For the text-containing cell, return its midpoint in [X, Y] coordinate format. 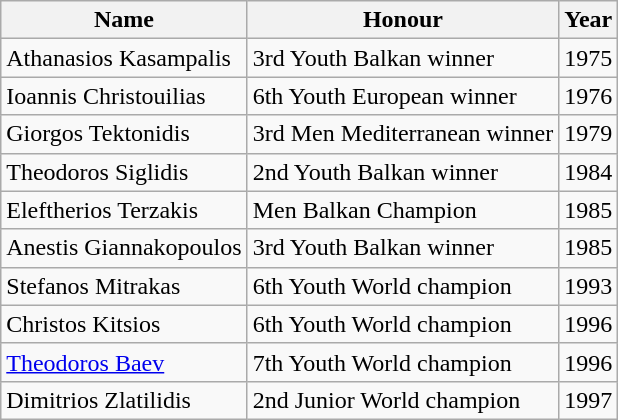
Athanasios Kasampalis [124, 58]
6th Youth European winner [403, 96]
Stefanos Mitrakas [124, 286]
1979 [588, 134]
Ioannis Christouilias [124, 96]
Name [124, 20]
2nd Youth Balkan winner [403, 172]
Dimitrios Zlatilidis [124, 400]
7th Youth World champion [403, 362]
Giorgos Tektonidis [124, 134]
Eleftherios Terzakis [124, 210]
1993 [588, 286]
Theodoros Siglidis [124, 172]
1975 [588, 58]
2nd Junior World champion [403, 400]
1976 [588, 96]
Theodoros Baev [124, 362]
Christos Kitsios [124, 324]
Men Balkan Champion [403, 210]
Year [588, 20]
3rd Men Mediterranean winner [403, 134]
1997 [588, 400]
Anestis Giannakopoulos [124, 248]
Honour [403, 20]
1984 [588, 172]
